For the text-containing cell, return its midpoint in [X, Y] coordinate format. 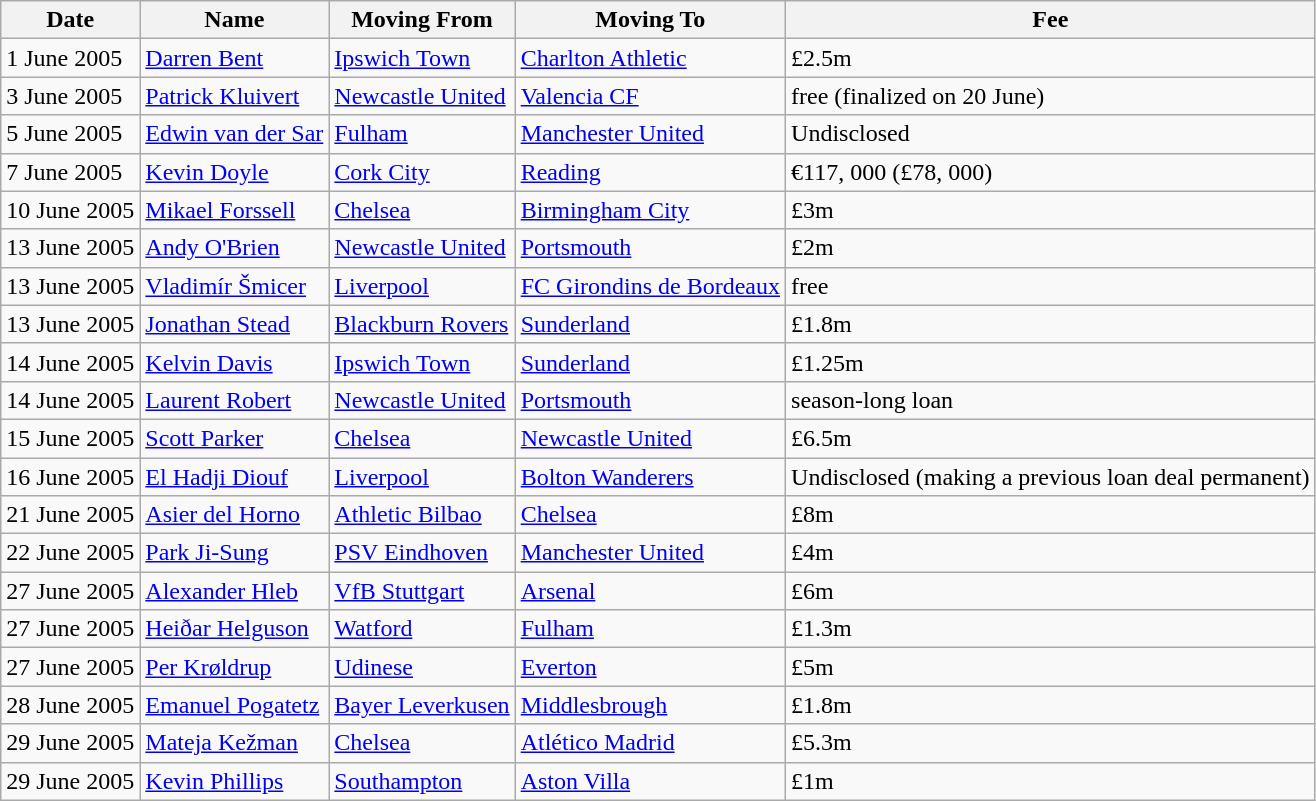
€117, 000 (£78, 000) [1051, 172]
Kevin Phillips [234, 781]
16 June 2005 [70, 477]
Mateja Kežman [234, 743]
Blackburn Rovers [422, 324]
PSV Eindhoven [422, 553]
Heiðar Helguson [234, 629]
£1.25m [1051, 362]
Cork City [422, 172]
Andy O'Brien [234, 248]
Per Krøldrup [234, 667]
Birmingham City [650, 210]
3 June 2005 [70, 96]
£1.3m [1051, 629]
Kevin Doyle [234, 172]
Laurent Robert [234, 400]
5 June 2005 [70, 134]
Undisclosed [1051, 134]
7 June 2005 [70, 172]
£2.5m [1051, 58]
Moving From [422, 20]
Emanuel Pogatetz [234, 705]
Patrick Kluivert [234, 96]
15 June 2005 [70, 438]
free (finalized on 20 June) [1051, 96]
Vladimír Šmicer [234, 286]
£2m [1051, 248]
El Hadji Diouf [234, 477]
Arsenal [650, 591]
21 June 2005 [70, 515]
Scott Parker [234, 438]
£4m [1051, 553]
FC Girondins de Bordeaux [650, 286]
Reading [650, 172]
Watford [422, 629]
£5.3m [1051, 743]
Moving To [650, 20]
Date [70, 20]
season-long loan [1051, 400]
10 June 2005 [70, 210]
Undisclosed (making a previous loan deal permanent) [1051, 477]
Aston Villa [650, 781]
Mikael Forssell [234, 210]
Kelvin Davis [234, 362]
Udinese [422, 667]
Name [234, 20]
free [1051, 286]
Jonathan Stead [234, 324]
Middlesbrough [650, 705]
VfB Stuttgart [422, 591]
Atlético Madrid [650, 743]
Asier del Horno [234, 515]
Fee [1051, 20]
Bayer Leverkusen [422, 705]
Valencia CF [650, 96]
£1m [1051, 781]
28 June 2005 [70, 705]
Southampton [422, 781]
Bolton Wanderers [650, 477]
Charlton Athletic [650, 58]
1 June 2005 [70, 58]
22 June 2005 [70, 553]
Everton [650, 667]
Alexander Hleb [234, 591]
Darren Bent [234, 58]
Athletic Bilbao [422, 515]
£6m [1051, 591]
£8m [1051, 515]
Edwin van der Sar [234, 134]
£3m [1051, 210]
£5m [1051, 667]
£6.5m [1051, 438]
Park Ji-Sung [234, 553]
